Identify which cell holds the provided text, then report its [x, y] central coordinate. 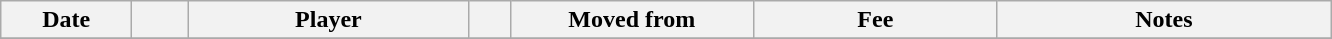
Notes [1164, 20]
Date [66, 20]
Fee [876, 20]
Moved from [632, 20]
Player [328, 20]
